Return the (X, Y) coordinate for the center point of the cell that contains the specified text.  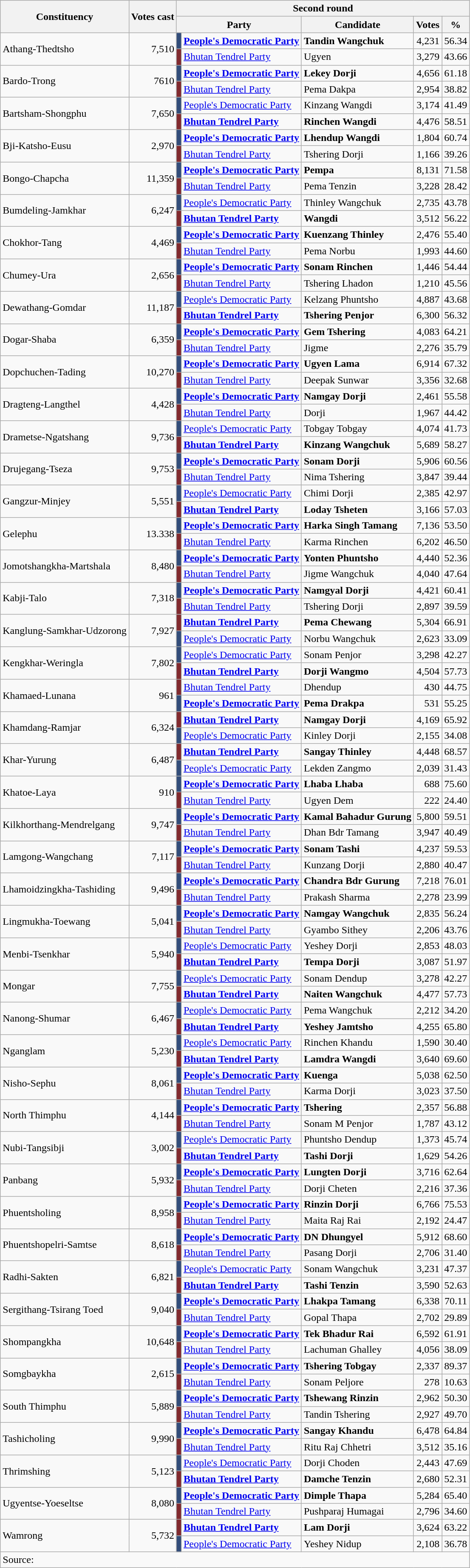
Pema Dakpa (357, 89)
Ritu Raj Chhetri (357, 1447)
Dorji Choden (357, 1463)
910 (153, 792)
40.49 (456, 833)
Bardo-Trong (65, 81)
3,847 (428, 477)
Candidate (357, 25)
53.50 (456, 526)
Tshering Lhadon (357, 283)
Dorji Cheten (357, 1188)
9,736 (153, 436)
6,202 (428, 542)
Jigme Wangchuk (357, 574)
44.75 (456, 687)
Bji-Katsho-Eusu (65, 146)
Pema Drakpa (357, 703)
3,228 (428, 186)
60.74 (456, 138)
41.49 (456, 105)
2,702 (428, 1317)
65.40 (456, 1495)
Pema Wangchuk (357, 1011)
7,218 (428, 881)
6,478 (428, 1430)
10,270 (153, 372)
52.31 (456, 1479)
Wangdi (357, 219)
Chokhor-Tang (65, 243)
2,680 (428, 1479)
3,356 (428, 380)
5,940 (153, 954)
2,706 (428, 1253)
8,131 (428, 170)
2,108 (428, 1544)
3,279 (428, 57)
430 (428, 687)
Bongo-Chapcha (65, 178)
Deepak Sunwar (357, 380)
Norbu Wangchuk (357, 639)
23.99 (456, 897)
64.21 (456, 332)
Nanong-Shumar (65, 1019)
5,800 (428, 816)
Sonam Wangchuk (357, 1269)
43.12 (456, 1123)
Tandin Tshering (357, 1414)
Ugyen (357, 57)
Sangay Thinley (357, 752)
Panbang (65, 1180)
65.80 (456, 1027)
4,144 (153, 1115)
Phuentshopelri-Samtse (65, 1245)
Kilkhorthang-Mendrelgang (65, 825)
Karma Dorji (357, 1091)
7,510 (153, 49)
6,359 (153, 340)
Mongar (65, 986)
28.42 (456, 186)
Yeshey Jamtsho (357, 1027)
4,421 (428, 590)
6,338 (428, 1301)
4,469 (153, 243)
Lungten Dorji (357, 1172)
Sonam Dorji (357, 461)
Dopchuchen-Tading (65, 372)
2,897 (428, 606)
Lam Dorji (357, 1528)
30.40 (456, 1043)
67.32 (456, 364)
55.58 (456, 396)
Kelzang Phuntsho (357, 299)
61.91 (456, 1334)
North Thimphu (65, 1115)
60.56 (456, 461)
59.53 (456, 849)
Phuentsholing (65, 1212)
5,932 (153, 1180)
7610 (153, 81)
7,318 (153, 598)
Nganglam (65, 1051)
4,448 (428, 752)
Sonam Peljore (357, 1382)
11,187 (153, 307)
75.60 (456, 784)
68.57 (456, 752)
3,640 (428, 1059)
45.56 (456, 283)
4,476 (428, 121)
Jigme (357, 348)
34.60 (456, 1512)
76.01 (456, 881)
Prakash Sharma (357, 897)
961 (153, 695)
2,039 (428, 768)
2,954 (428, 89)
7,755 (153, 986)
Ugyen Lama (357, 364)
4,428 (153, 404)
51.97 (456, 962)
2,970 (153, 146)
2,216 (428, 1188)
7,802 (153, 663)
37.50 (456, 1091)
Shompangkha (65, 1342)
Sangay Khandu (357, 1430)
Pema Chewang (357, 622)
31.40 (456, 1253)
Lekden Zangmo (357, 768)
39.26 (456, 154)
Dragteng-Langthel (65, 404)
Gelephu (65, 534)
Ugyentse-Yoeseltse (65, 1503)
62.50 (456, 1075)
Sergithang-Tsirang Toed (65, 1309)
2,461 (428, 396)
Sonam Dendup (357, 978)
46.50 (456, 542)
Kunzang Dorji (357, 865)
2,276 (428, 348)
35.16 (456, 1447)
47.37 (456, 1269)
Nubi-Tangsibji (65, 1148)
8,480 (153, 566)
3,947 (428, 833)
Sonam Rinchen (357, 267)
Ugyen Dem (357, 800)
Pema Norbu (357, 251)
2,927 (428, 1414)
Chandra Bdr Gurung (357, 881)
2,615 (153, 1374)
6,247 (153, 211)
6,766 (428, 1204)
Khamaed-Lunana (65, 695)
8,618 (153, 1245)
7,117 (153, 857)
9,040 (153, 1309)
Kuenga (357, 1075)
Dhendup (357, 687)
3,278 (428, 978)
2,656 (153, 275)
Kinzang Wangchuk (357, 445)
% (456, 25)
Tempa Dorji (357, 962)
44.42 (456, 412)
2,623 (428, 639)
Jomotshangkha-Martshala (65, 566)
2,337 (428, 1366)
1,993 (428, 251)
5,912 (428, 1237)
5,551 (153, 501)
Dorji (357, 412)
278 (428, 1382)
35.79 (456, 348)
3,002 (153, 1148)
Kinzang Wangdi (357, 105)
Lekey Dorji (357, 73)
65.92 (456, 720)
Namgyal Dorji (357, 590)
38.09 (456, 1350)
1,373 (428, 1140)
40.47 (456, 865)
4,083 (428, 332)
9,990 (153, 1439)
2,212 (428, 1011)
Rinchen Wangdi (357, 121)
1,804 (428, 138)
10,648 (153, 1342)
10.63 (456, 1382)
Yonten Phuntsho (357, 558)
Lhendup Wangdi (357, 138)
5,284 (428, 1495)
Phuntsho Dendup (357, 1140)
2,962 (428, 1398)
Dewathang-Gomdar (65, 307)
Pema Tenzin (357, 186)
4,237 (428, 849)
39.44 (456, 477)
Kabji-Talo (65, 598)
43.68 (456, 299)
6,592 (428, 1334)
4,887 (428, 299)
Pempa (357, 170)
42.97 (456, 493)
55.25 (456, 703)
1,446 (428, 267)
Dogar-Shaba (65, 340)
70.11 (456, 1301)
Thrimshing (65, 1471)
8,958 (153, 1212)
75.53 (456, 1204)
Kuenzang Thinley (357, 235)
Votes cast (153, 17)
688 (428, 784)
39.59 (456, 606)
1,967 (428, 412)
56.24 (456, 913)
49.70 (456, 1414)
531 (428, 703)
1,629 (428, 1156)
Rinzin Dorji (357, 1204)
Tashicholing (65, 1439)
5,230 (153, 1051)
Dorji Wangmo (357, 671)
6,821 (153, 1277)
2,357 (428, 1107)
4,477 (428, 994)
Lingmukha-Toewang (65, 921)
Tshewang Rinzin (357, 1398)
Drametse-Ngatshang (65, 436)
58.27 (456, 445)
9,753 (153, 469)
4,656 (428, 73)
68.60 (456, 1237)
Chimi Dorji (357, 493)
Naiten Wangchuk (357, 994)
43.78 (456, 203)
5,906 (428, 461)
71.58 (456, 170)
4,169 (428, 720)
57.03 (456, 510)
55.40 (456, 235)
DN Dhungyel (357, 1237)
Tobgay Tobgay (357, 428)
56.34 (456, 41)
Tandin Wangchuk (357, 41)
Khatoe-Laya (65, 792)
Drujegang-Tseza (65, 469)
Karma Rinchen (357, 542)
Wamrong (65, 1536)
8,080 (153, 1503)
45.74 (456, 1140)
2,155 (428, 736)
Loday Tsheten (357, 510)
5,889 (153, 1406)
Pushparaj Humagai (357, 1512)
2,443 (428, 1463)
5,732 (153, 1536)
Lamdra Wangdi (357, 1059)
Athang-Thedtsho (65, 49)
2,853 (428, 946)
Votes (428, 25)
47.69 (456, 1463)
1,166 (428, 154)
2,192 (428, 1220)
24.40 (456, 800)
7,927 (153, 631)
58.51 (456, 121)
2,385 (428, 493)
9,496 (153, 889)
Tshering (357, 1107)
Kanglung-Samkhar-Udzorong (65, 631)
South Thimphu (65, 1406)
5,041 (153, 921)
7,650 (153, 113)
1,787 (428, 1123)
29.89 (456, 1317)
63.22 (456, 1528)
Kinley Dorji (357, 736)
6,487 (153, 760)
Sonam Tashi (357, 849)
64.84 (456, 1430)
4,255 (428, 1027)
Nisho-Sephu (65, 1083)
Somgbaykha (65, 1374)
4,074 (428, 428)
69.60 (456, 1059)
Tashi Tenzin (357, 1285)
2,880 (428, 865)
52.63 (456, 1285)
Yeshey Dorji (357, 946)
43.76 (456, 929)
34.08 (456, 736)
6,300 (428, 315)
4,056 (428, 1350)
Bumdeling-Jamkhar (65, 211)
Dhan Bdr Tamang (357, 833)
37.36 (456, 1188)
Bartsham-Shongphu (65, 113)
3,590 (428, 1285)
56.88 (456, 1107)
6,914 (428, 364)
Dimple Thapa (357, 1495)
47.64 (456, 574)
Gem Tshering (357, 332)
Khamdang-Ramjar (65, 728)
1,590 (428, 1043)
Source: (235, 1560)
48.03 (456, 946)
3,298 (428, 655)
Second round (323, 8)
Gangzur-Minjey (65, 501)
Pasang Dorji (357, 1253)
61.18 (456, 73)
3,624 (428, 1528)
Constituency (65, 17)
60.41 (456, 590)
2,476 (428, 235)
Sonam M Penjor (357, 1123)
3,174 (428, 105)
52.36 (456, 558)
54.26 (456, 1156)
13.338 (153, 534)
2,735 (428, 203)
Nima Tshering (357, 477)
Rinchen Khandu (357, 1043)
1,210 (428, 283)
2,278 (428, 897)
Gopal Thapa (357, 1317)
89.37 (456, 1366)
33.09 (456, 639)
222 (428, 800)
59.51 (456, 816)
44.60 (456, 251)
38.82 (456, 89)
Namgay Wangchuk (357, 913)
Lhakpa Tamang (357, 1301)
Khar-Yurung (65, 760)
2,206 (428, 929)
Tek Bhadur Rai (357, 1334)
6,324 (153, 728)
24.47 (456, 1220)
8,061 (153, 1083)
31.43 (456, 768)
4,231 (428, 41)
Yeshey Nidup (357, 1544)
5,038 (428, 1075)
54.44 (456, 267)
9,747 (153, 825)
5,304 (428, 622)
Party (239, 25)
56.22 (456, 219)
Menbi-Tsenkhar (65, 954)
Maita Raj Rai (357, 1220)
36.78 (456, 1544)
3,087 (428, 962)
32.68 (456, 380)
3,023 (428, 1091)
56.32 (456, 315)
Tshering Penjor (357, 315)
Lachuman Ghalley (357, 1350)
34.20 (456, 1011)
7,136 (428, 526)
Chumey-Ura (65, 275)
41.73 (456, 428)
Lamgong-Wangchang (65, 857)
Radhi-Sakten (65, 1277)
Damche Tenzin (357, 1479)
Tashi Dorji (357, 1156)
3,231 (428, 1269)
Thinley Wangchuk (357, 203)
Tshering Tobgay (357, 1366)
Lhamoidzingkha-Tashiding (65, 889)
5,689 (428, 445)
4,440 (428, 558)
Gyambo Sithey (357, 929)
Sonam Penjor (357, 655)
4,040 (428, 574)
2,835 (428, 913)
Lhaba Lhaba (357, 784)
62.64 (456, 1172)
6,467 (153, 1019)
50.30 (456, 1398)
3,166 (428, 510)
2,796 (428, 1512)
43.66 (456, 57)
4,504 (428, 671)
66.91 (456, 622)
5,123 (153, 1471)
Kengkhar-Weringla (65, 663)
3,716 (428, 1172)
Harka Singh Tamang (357, 526)
11,359 (153, 178)
Kamal Bahadur Gurung (357, 816)
